Search for the cell housing the specified text and yield its [X, Y] center coordinate. 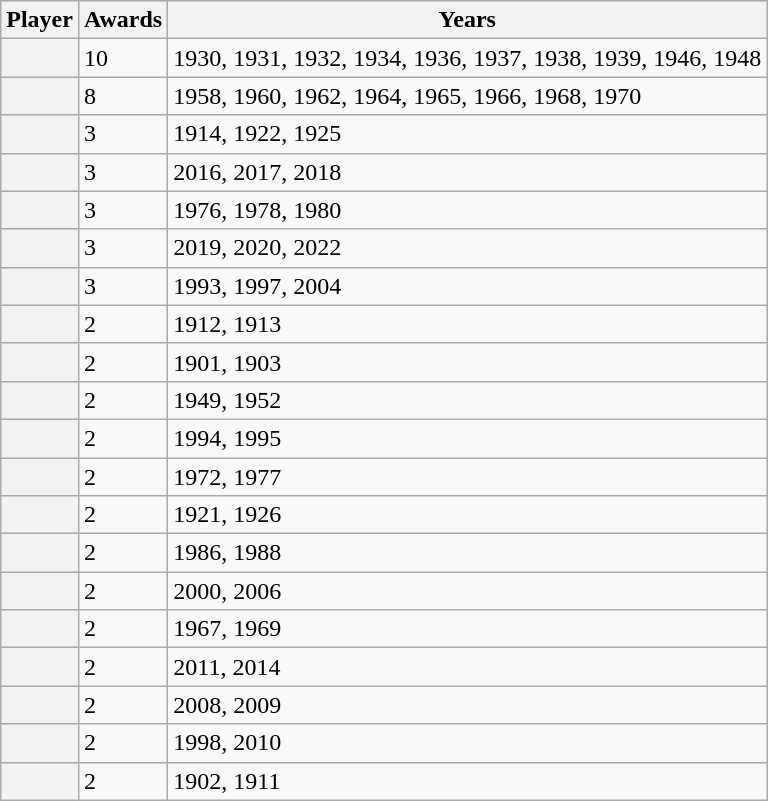
1967, 1969 [468, 629]
2011, 2014 [468, 667]
1901, 1903 [468, 362]
1958, 1960, 1962, 1964, 1965, 1966, 1968, 1970 [468, 96]
1998, 2010 [468, 743]
Player [40, 20]
8 [122, 96]
1902, 1911 [468, 781]
2008, 2009 [468, 705]
1993, 1997, 2004 [468, 286]
2019, 2020, 2022 [468, 248]
Years [468, 20]
1921, 1926 [468, 515]
2000, 2006 [468, 591]
1949, 1952 [468, 400]
Awards [122, 20]
1994, 1995 [468, 438]
2016, 2017, 2018 [468, 172]
1930, 1931, 1932, 1934, 1936, 1937, 1938, 1939, 1946, 1948 [468, 58]
1986, 1988 [468, 553]
1972, 1977 [468, 477]
1914, 1922, 1925 [468, 134]
1912, 1913 [468, 324]
1976, 1978, 1980 [468, 210]
10 [122, 58]
